Detect which cell encompasses the target text, then output its (x, y) center coordinate. 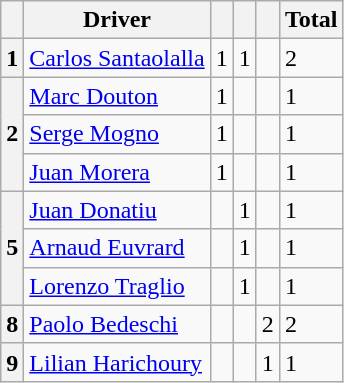
Paolo Bedeschi (117, 324)
Lorenzo Traglio (117, 286)
9 (12, 362)
5 (12, 248)
Lilian Harichoury (117, 362)
Marc Douton (117, 96)
8 (12, 324)
Arnaud Euvrard (117, 248)
Serge Mogno (117, 134)
Juan Donatiu (117, 210)
Carlos Santaolalla (117, 58)
Driver (117, 20)
Juan Morera (117, 172)
Total (311, 20)
